Locate the cell with the specified text and output its (x, y) center coordinate. 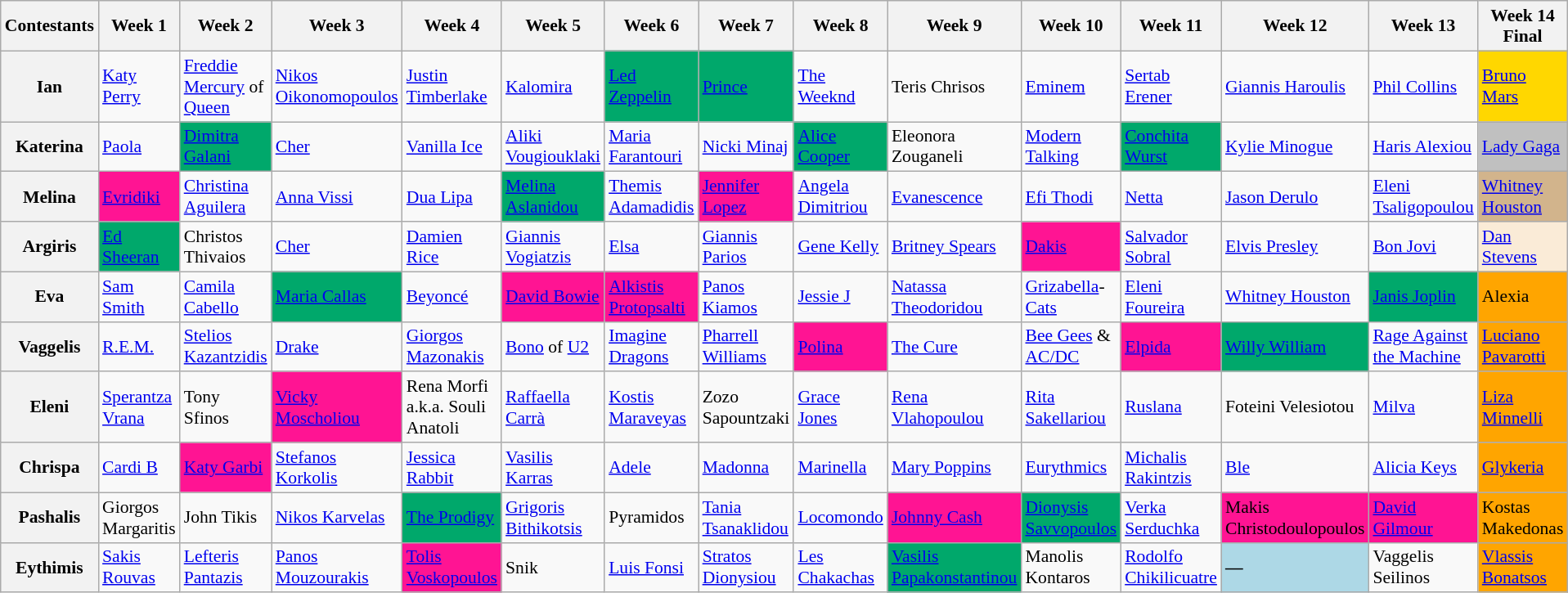
Luis Fonsi (651, 568)
Christina Aguilera (226, 196)
Teris Chrisos (955, 87)
Prince (746, 87)
Jessica Rabbit (452, 468)
Vlassis Bonatsos (1523, 568)
Raffaella Carrà (553, 407)
Week 3 (337, 26)
Britney Spears (955, 247)
Bon Jovi (1423, 247)
Week 13 (1423, 26)
Jennifer Lopez (746, 196)
Evanescence (955, 196)
Beyoncé (452, 296)
Stratos Dionysiou (746, 568)
— (1295, 568)
Maria Farantouri (651, 147)
Eurythmics (1071, 468)
Zozo Sapountzaki (746, 407)
Adele (651, 468)
Nicki Minaj (746, 147)
Eleni Tsaligopoulou (1423, 196)
Sakis Rouvas (139, 568)
Alice Cooper (840, 147)
Nikos Oikonomopoulos (337, 87)
Tony Sfinos (226, 407)
Willy William (1295, 347)
Giannis Parios (746, 247)
Eleni Foureira (1171, 296)
Grigoris Bithikotsis (553, 517)
Aliki Vougiouklaki (553, 147)
Pharrell Williams (746, 347)
David Gilmour (1423, 517)
Rena Vlahopoulou (955, 407)
Vasilis Papakonstantinou (955, 568)
Week 1 (139, 26)
Lady Gaga (1523, 147)
Camila Cabello (226, 296)
Dua Lipa (452, 196)
Themis Adamadidis (651, 196)
Michalis Rakintzis (1171, 468)
Katy Garbi (226, 468)
Sertab Erener (1171, 87)
Polina (840, 347)
Week 10 (1071, 26)
Eleonora Zouganeli (955, 147)
Modern Talking (1071, 147)
Locomondo (840, 517)
Ian (49, 87)
Week 11 (1171, 26)
Vaggelis Seilinos (1423, 568)
Melina Aslanidou (553, 196)
Paola (139, 147)
David Bowie (553, 296)
Week 9 (955, 26)
Week 12 (1295, 26)
Mary Poppins (955, 468)
Ruslana (1171, 407)
Conchita Wurst (1171, 147)
Giorgos Mazonakis (452, 347)
Eva (49, 296)
Panos Kiamos (746, 296)
Rage Against the Machine (1423, 347)
Bono of U2 (553, 347)
Katerina (49, 147)
Foteini Velesiotou (1295, 407)
Dan Stevens (1523, 247)
Sam Smith (139, 296)
Giannis Vogiatzis (553, 247)
Eleni (49, 407)
Eythimis (49, 568)
Les Chakachas (840, 568)
R.E.M. (139, 347)
Week 2 (226, 26)
Liza Minnelli (1523, 407)
Led Zeppelin (651, 87)
Contestants (49, 26)
Week 4 (452, 26)
Snik (553, 568)
Lefteris Pantazis (226, 568)
The Weeknd (840, 87)
The Cure (955, 347)
Maria Callas (337, 296)
Makis Christodoulopoulos (1295, 517)
Nikos Karvelas (337, 517)
Sperantza Vrana (139, 407)
Verka Serduchka (1171, 517)
Marinella (840, 468)
Drake (337, 347)
The Prodigy (452, 517)
Gene Kelly (840, 247)
Giannis Haroulis (1295, 87)
Damien Rice (452, 247)
Ble (1295, 468)
Vanilla Ice (452, 147)
Stelios Kazantzidis (226, 347)
Jessie J (840, 296)
Jason Derulo (1295, 196)
Kalomira (553, 87)
Luciano Pavarotti (1523, 347)
Glykeria (1523, 468)
Madonna (746, 468)
Rita Sakellariou (1071, 407)
Christos Thivaios (226, 247)
Haris Alexiou (1423, 147)
Elvis Presley (1295, 247)
Alicia Keys (1423, 468)
Giorgos Margaritis (139, 517)
Netta (1171, 196)
Dakis (1071, 247)
Chrispa (49, 468)
Tania Tsanaklidou (746, 517)
Phil Collins (1423, 87)
Bruno Mars (1523, 87)
Grizabella- Cats (1071, 296)
Johnny Cash (955, 517)
Pyramidos (651, 517)
Eminem (1071, 87)
Panos Mouzourakis (337, 568)
Stefanos Korkolis (337, 468)
Janis Joplin (1423, 296)
Milva (1423, 407)
Grace Jones (840, 407)
Vasilis Karras (553, 468)
Alexia (1523, 296)
Dionysis Savvopoulos (1071, 517)
Elpida (1171, 347)
Pashalis (49, 517)
Kostas Makedonas (1523, 517)
Elsa (651, 247)
Evridiki (139, 196)
Bee Gees & AC/DC (1071, 347)
Melina (49, 196)
Salvador Sobral (1171, 247)
Anna Vissi (337, 196)
Kostis Maraveyas (651, 407)
Angela Dimitriou (840, 196)
Kylie Minogue (1295, 147)
Dimitra Galani (226, 147)
Week 7 (746, 26)
Imagine Dragons (651, 347)
John Tikis (226, 517)
Natassa Theodoridou (955, 296)
Efi Thodi (1071, 196)
Week 5 (553, 26)
Freddie Mercury of Queen (226, 87)
Week 14Final (1523, 26)
Rodolfo Chikilicuatre (1171, 568)
Justin Timberlake (452, 87)
Manolis Kontaros (1071, 568)
Katy Perry (139, 87)
Alkistis Protopsalti (651, 296)
Week 8 (840, 26)
Tolis Voskopoulos (452, 568)
Argiris (49, 247)
Rena Morfi a.k.a. Souli Anatoli (452, 407)
Ed Sheeran (139, 247)
Vicky Moscholiou (337, 407)
Cardi B (139, 468)
Vaggelis (49, 347)
Week 6 (651, 26)
